Capture the cell that displays the provided text and extract its (x, y) central coordinate. 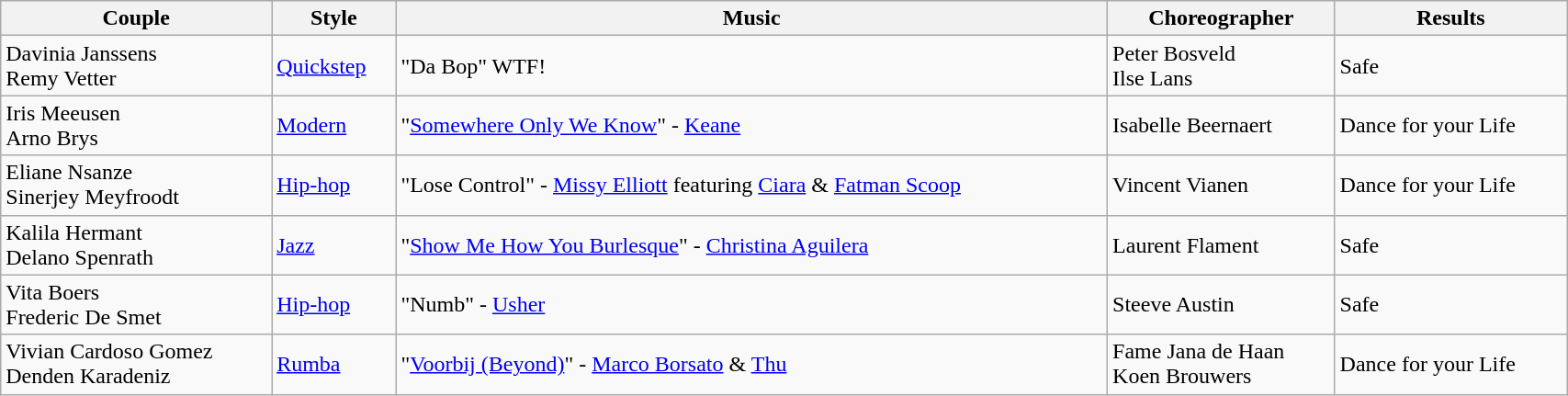
"Da Bop" WTF! (751, 66)
Jazz (334, 244)
Results (1451, 18)
Rumba (334, 364)
Eliane Nsanze Sinerjey Meyfroodt (136, 186)
Steeve Austin (1222, 305)
Modern (334, 125)
Couple (136, 18)
Davinia Janssens Remy Vetter (136, 66)
"Show Me How You Burlesque" - Christina Aguilera (751, 244)
Peter Bosveld Ilse Lans (1222, 66)
Style (334, 18)
"Voorbij (Beyond)" - Marco Borsato & Thu (751, 364)
Music (751, 18)
Fame Jana de Haan Koen Brouwers (1222, 364)
Iris Meeusen Arno Brys (136, 125)
Isabelle Beernaert (1222, 125)
Vincent Vianen (1222, 186)
Quickstep (334, 66)
Kalila Hermant Delano Spenrath (136, 244)
Vita Boers Frederic De Smet (136, 305)
"Somewhere Only We Know" - Keane (751, 125)
Laurent Flament (1222, 244)
"Numb" - Usher (751, 305)
Vivian Cardoso Gomez Denden Karadeniz (136, 364)
"Lose Control" - Missy Elliott featuring Ciara & Fatman Scoop (751, 186)
Choreographer (1222, 18)
